Extract the [X, Y] coordinate from the center of the cell holding the provided text.  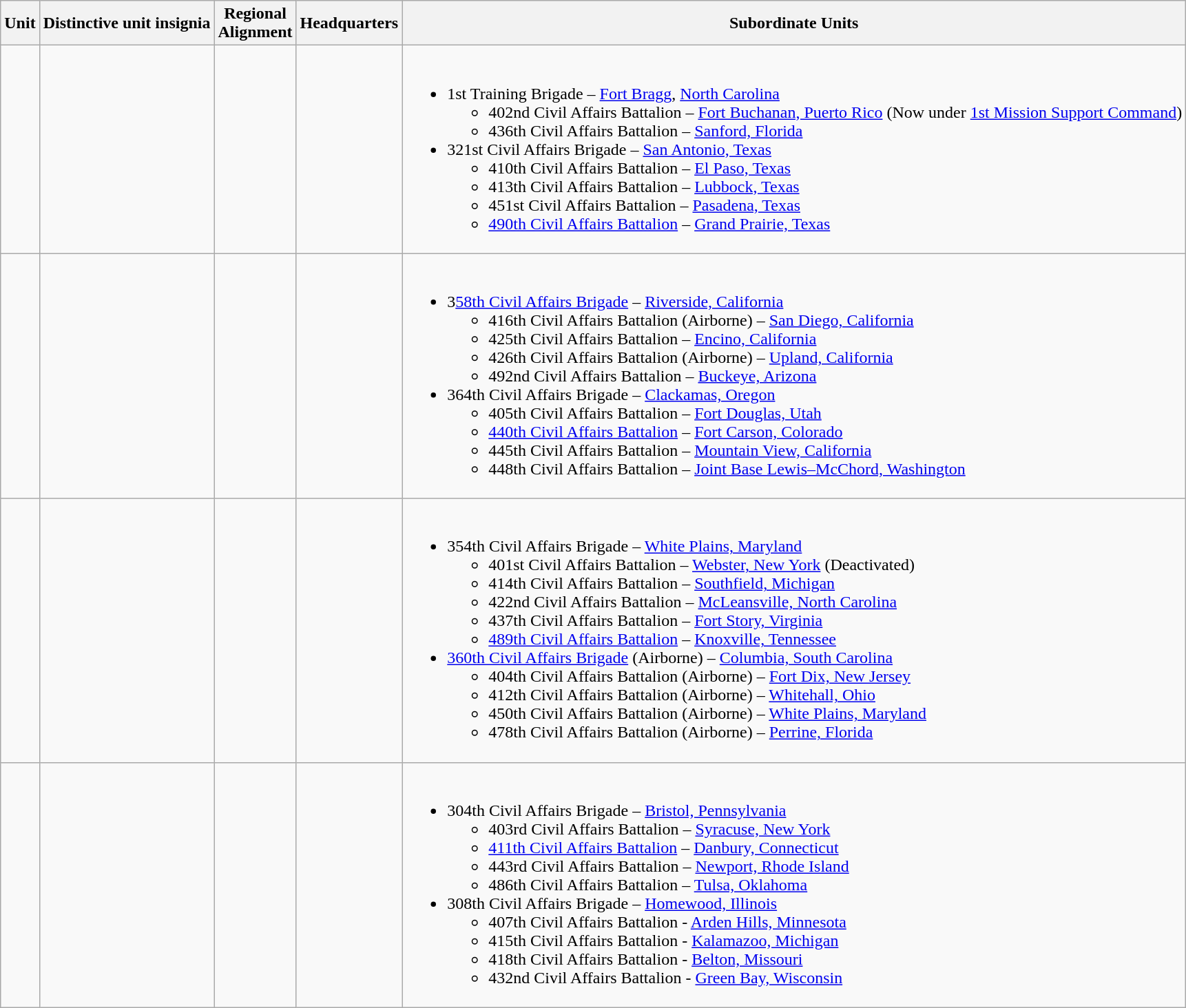
Distinctive unit insignia [127, 23]
RegionalAlignment [255, 23]
Unit [20, 23]
Headquarters [349, 23]
Subordinate Units [794, 23]
